Output the (X, Y) coordinate of the center of the cell containing the given text.  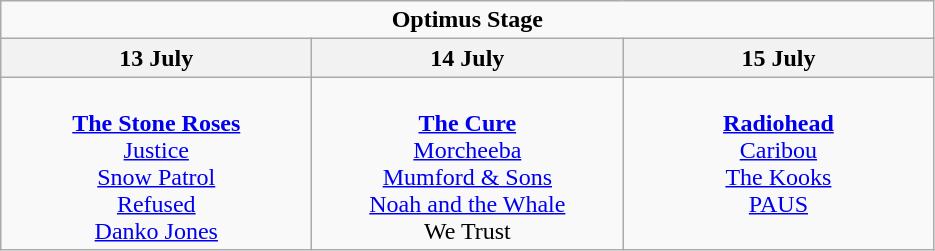
13 July (156, 58)
14 July (468, 58)
RadioheadCaribouThe KooksPAUS (778, 164)
The Stone RosesJusticeSnow PatrolRefusedDanko Jones (156, 164)
15 July (778, 58)
Optimus Stage (468, 20)
The CureMorcheebaMumford & SonsNoah and the WhaleWe Trust (468, 164)
